Pinpoint the cell where the given text exists, returning its (x, y) midpoint coordinate. 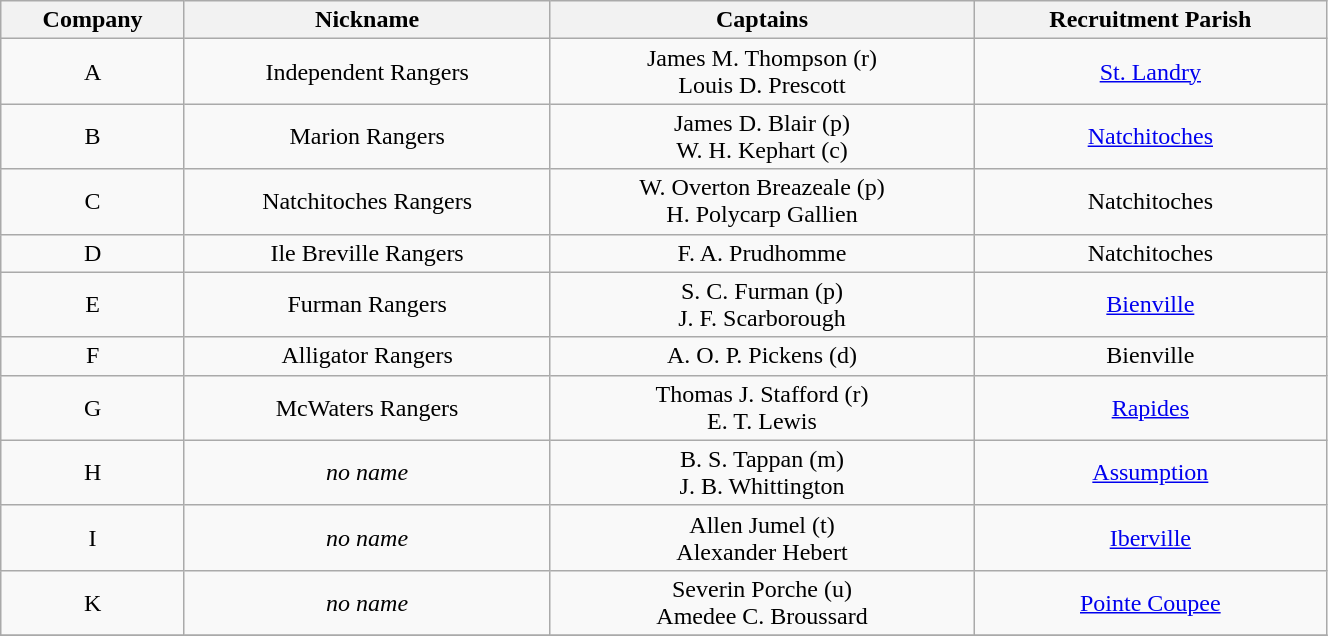
D (93, 253)
James M. Thompson (r)Louis D. Prescott (762, 72)
Thomas J. Stafford (r)E. T. Lewis (762, 408)
H (93, 472)
Recruitment Parish (1150, 20)
A. O. P. Pickens (d) (762, 356)
James D. Blair (p)W. H. Kephart (c) (762, 136)
Ile Breville Rangers (366, 253)
E (93, 304)
St. Landry (1150, 72)
Allen Jumel (t)Alexander Hebert (762, 538)
Furman Rangers (366, 304)
Natchitoches Rangers (366, 202)
G (93, 408)
F (93, 356)
McWaters Rangers (366, 408)
Nickname (366, 20)
Pointe Coupee (1150, 602)
A (93, 72)
Captains (762, 20)
B. S. Tappan (m)J. B. Whittington (762, 472)
K (93, 602)
Marion Rangers (366, 136)
I (93, 538)
Iberville (1150, 538)
F. A. Prudhomme (762, 253)
Severin Porche (u)Amedee C. Broussard (762, 602)
S. C. Furman (p)J. F. Scarborough (762, 304)
Assumption (1150, 472)
Alligator Rangers (366, 356)
Company (93, 20)
B (93, 136)
W. Overton Breazeale (p)H. Polycarp Gallien (762, 202)
C (93, 202)
Rapides (1150, 408)
Independent Rangers (366, 72)
